Extract the (X, Y) coordinate from the center of the cell holding the provided text.  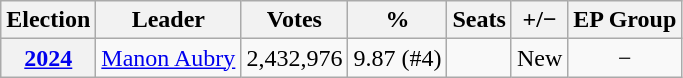
− (625, 58)
% (398, 20)
Election (48, 20)
EP Group (625, 20)
+/− (539, 20)
Votes (294, 20)
Seats (479, 20)
9.87 (#4) (398, 58)
New (539, 58)
2,432,976 (294, 58)
2024 (48, 58)
Leader (168, 20)
Manon Aubry (168, 58)
